Provide the (X, Y) coordinate of the cell's center where the given text is located.  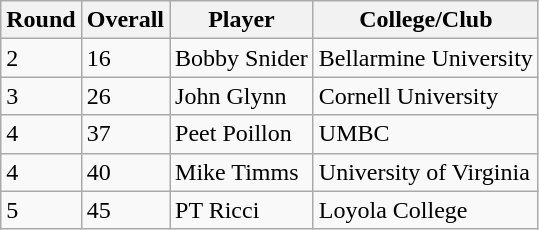
Round (41, 20)
5 (41, 210)
College/Club (426, 20)
John Glynn (242, 96)
Cornell University (426, 96)
3 (41, 96)
Bellarmine University (426, 58)
2 (41, 58)
Peet Poillon (242, 134)
40 (125, 172)
Mike Timms (242, 172)
University of Virginia (426, 172)
16 (125, 58)
UMBC (426, 134)
Loyola College (426, 210)
Overall (125, 20)
37 (125, 134)
Player (242, 20)
Bobby Snider (242, 58)
45 (125, 210)
PT Ricci (242, 210)
26 (125, 96)
